Output the [X, Y] coordinate of the center of the cell containing the given text.  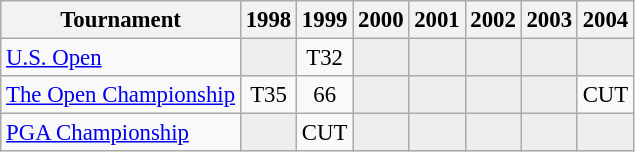
Tournament [121, 20]
1999 [325, 20]
2004 [605, 20]
2001 [437, 20]
PGA Championship [121, 133]
2003 [549, 20]
T32 [325, 58]
2002 [493, 20]
1998 [268, 20]
T35 [268, 95]
66 [325, 95]
2000 [381, 20]
U.S. Open [121, 58]
The Open Championship [121, 95]
